Return the (X, Y) coordinate for the center point of the cell that contains the specified text.  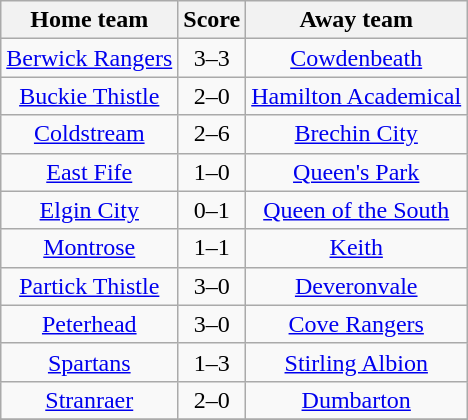
Hamilton Academical (356, 96)
Score (212, 20)
Stranraer (90, 400)
Peterhead (90, 324)
Dumbarton (356, 400)
Elgin City (90, 210)
Stirling Albion (356, 362)
3–3 (212, 58)
Montrose (90, 248)
Spartans (90, 362)
0–1 (212, 210)
Queen of the South (356, 210)
2–6 (212, 134)
Cowdenbeath (356, 58)
Berwick Rangers (90, 58)
Keith (356, 248)
Away team (356, 20)
Deveronvale (356, 286)
Cove Rangers (356, 324)
Queen's Park (356, 172)
East Fife (90, 172)
Brechin City (356, 134)
1–3 (212, 362)
1–1 (212, 248)
Partick Thistle (90, 286)
Coldstream (90, 134)
Home team (90, 20)
1–0 (212, 172)
Buckie Thistle (90, 96)
